Find where the given text appears and provide that cell's center as (x, y) coordinate. 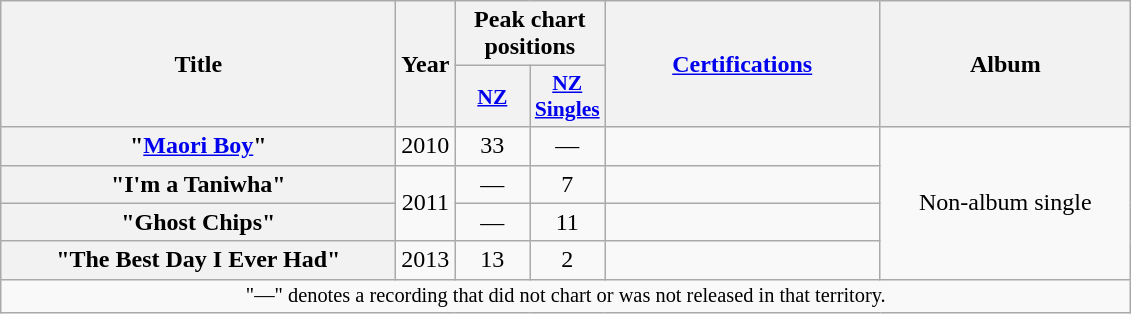
"Maori Boy" (198, 146)
Certifications (742, 64)
Album (1006, 64)
33 (492, 146)
NZ (492, 96)
2011 (426, 203)
"The Best Day I Ever Had" (198, 260)
"Ghost Chips" (198, 222)
11 (568, 222)
2010 (426, 146)
Title (198, 64)
2013 (426, 260)
Year (426, 64)
7 (568, 184)
Non-album single (1006, 203)
13 (492, 260)
"—" denotes a recording that did not chart or was not released in that territory. (566, 296)
"I'm a Taniwha" (198, 184)
Peak chart positions (530, 34)
NZ Singles (568, 96)
2 (568, 260)
